Detect which cell encompasses the target text, then output its [X, Y] center coordinate. 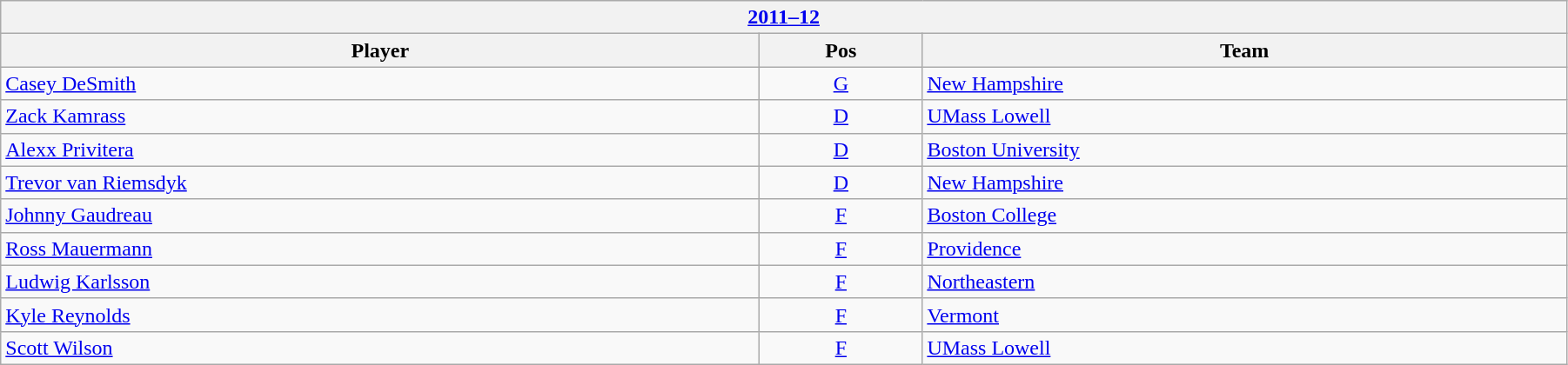
2011–12 [784, 17]
Boston University [1244, 149]
Vermont [1244, 315]
Pos [841, 50]
Ludwig Karlsson [380, 282]
Alexx Privitera [380, 149]
Boston College [1244, 216]
Ross Mauermann [380, 249]
Johnny Gaudreau [380, 216]
Team [1244, 50]
Northeastern [1244, 282]
G [841, 83]
Zack Kamrass [380, 116]
Kyle Reynolds [380, 315]
Providence [1244, 249]
Trevor van Riemsdyk [380, 182]
Scott Wilson [380, 348]
Player [380, 50]
Casey DeSmith [380, 83]
